Detect which cell encompasses the target text, then output its (X, Y) center coordinate. 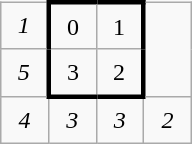
0 (72, 26)
4 (25, 120)
5 (25, 72)
